Search for the cell housing the specified text and yield its (X, Y) center coordinate. 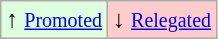
↑ Promoted (54, 20)
↓ Relegated (162, 20)
